Capture the cell that displays the provided text and extract its [X, Y] central coordinate. 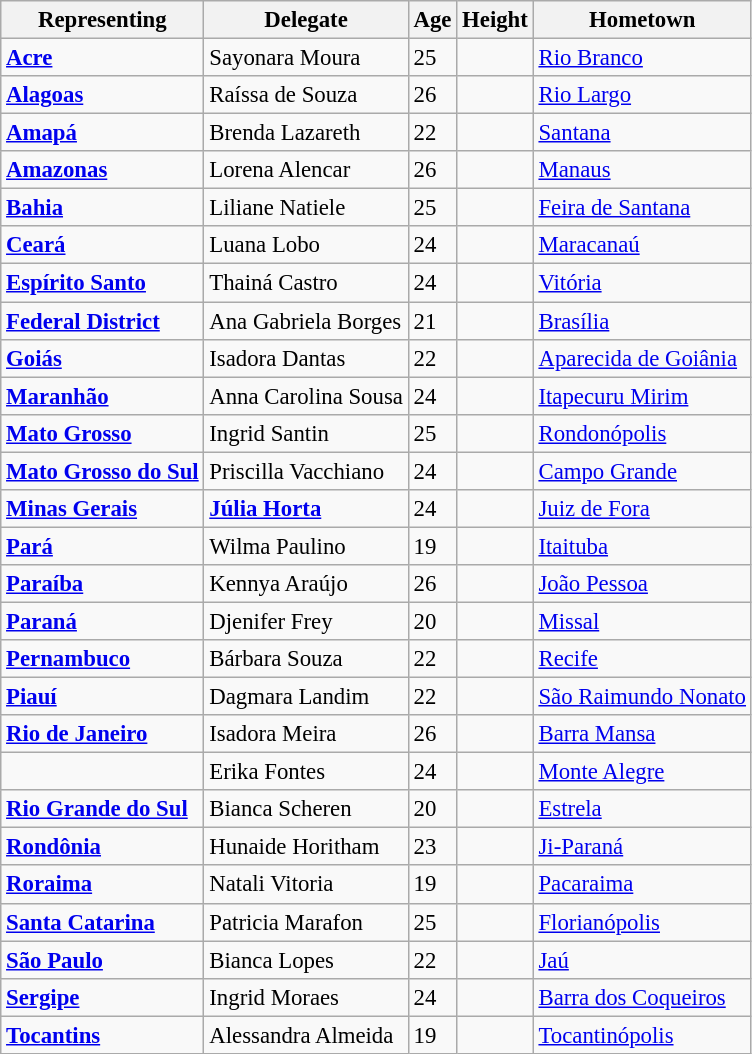
Mato Grosso do Sul [102, 471]
Representing [102, 20]
Pacaraima [642, 885]
Goiás [102, 358]
Alagoas [102, 95]
Ceará [102, 245]
Rio Largo [642, 95]
Ingrid Santin [306, 433]
Rondônia [102, 847]
Natali Vitoria [306, 885]
Ana Gabriela Borges [306, 321]
Santa Catarina [102, 922]
Tocantins [102, 1035]
Sayonara Moura [306, 58]
Isadora Dantas [306, 358]
Dagmara Landim [306, 697]
Priscilla Vacchiano [306, 471]
Isadora Meira [306, 734]
Paraná [102, 621]
Minas Gerais [102, 509]
Hometown [642, 20]
São Paulo [102, 960]
Federal District [102, 321]
Missal [642, 621]
Erika Fontes [306, 772]
Age [432, 20]
Thainá Castro [306, 283]
Pernambuco [102, 659]
Luana Lobo [306, 245]
Itapecuru Mirim [642, 396]
Florianópolis [642, 922]
Mato Grosso [102, 433]
Rio de Janeiro [102, 734]
Recife [642, 659]
Barra Mansa [642, 734]
São Raimundo Nonato [642, 697]
Piauí [102, 697]
Ji-Paraná [642, 847]
Alessandra Almeida [306, 1035]
Rio Branco [642, 58]
Brasília [642, 321]
Espírito Santo [102, 283]
Anna Carolina Sousa [306, 396]
Bahia [102, 208]
Liliane Natiele [306, 208]
Amapá [102, 133]
Hunaide Horitham [306, 847]
Santana [642, 133]
23 [432, 847]
Monte Alegre [642, 772]
Pará [102, 546]
Paraíba [102, 584]
João Pessoa [642, 584]
Patricia Marafon [306, 922]
Manaus [642, 170]
Bianca Scheren [306, 809]
Bárbara Souza [306, 659]
Ingrid Moraes [306, 997]
Feira de Santana [642, 208]
Raíssa de Souza [306, 95]
Djenifer Frey [306, 621]
Height [495, 20]
Aparecida de Goiânia [642, 358]
Delegate [306, 20]
Brenda Lazareth [306, 133]
Bianca Lopes [306, 960]
Maracanaú [642, 245]
Lorena Alencar [306, 170]
Rio Grande do Sul [102, 809]
Kennya Araújo [306, 584]
Rondonópolis [642, 433]
Barra dos Coqueiros [642, 997]
Itaituba [642, 546]
Estrela [642, 809]
Amazonas [102, 170]
Campo Grande [642, 471]
Juiz de Fora [642, 509]
Sergipe [102, 997]
Tocantinópolis [642, 1035]
Júlia Horta [306, 509]
Wilma Paulino [306, 546]
Vitória [642, 283]
Jaú [642, 960]
Acre [102, 58]
Maranhão [102, 396]
21 [432, 321]
Roraima [102, 885]
